For the text-containing cell, return its midpoint in [x, y] coordinate format. 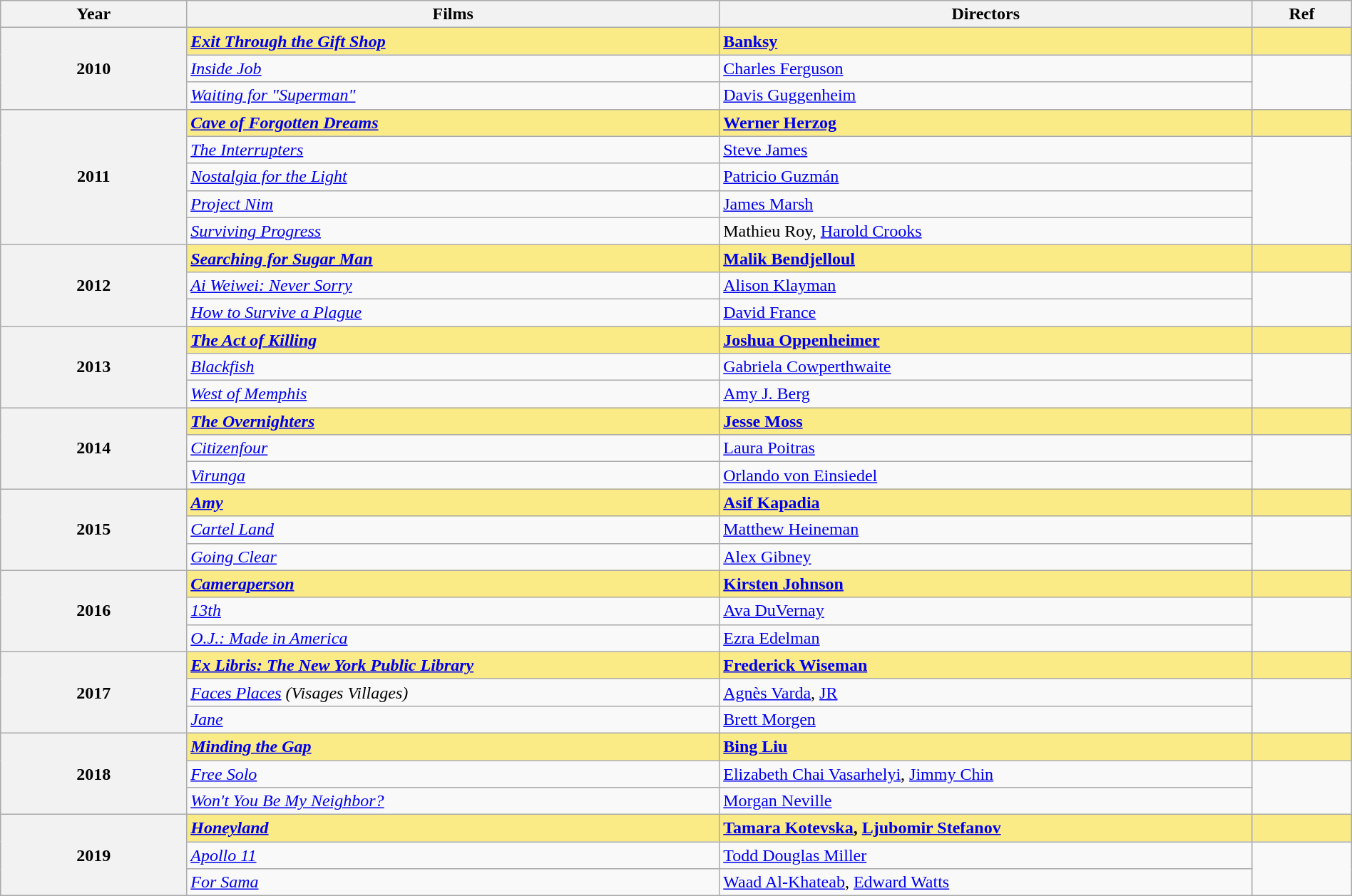
Exit Through the Gift Shop [454, 41]
The Act of Killing [454, 340]
Tamara Kotevska, Ljubomir Stefanov [985, 828]
Werner Herzog [985, 123]
Waad Al-Khateab, Edward Watts [985, 882]
Jane [454, 719]
Amy J. Berg [985, 394]
Searching for Sugar Man [454, 258]
Bing Liu [985, 746]
Ref [1302, 14]
2015 [94, 530]
Agnès Varda, JR [985, 692]
Free Solo [454, 773]
Cartel Land [454, 530]
Malik Bendjelloul [985, 258]
Surviving Progress [454, 231]
Morgan Neville [985, 801]
Directors [985, 14]
Asif Kapadia [985, 503]
Joshua Oppenheimer [985, 340]
Nostalgia for the Light [454, 177]
Ezra Edelman [985, 638]
Gabriela Cowperthwaite [985, 367]
Honeyland [454, 828]
Patricio Guzmán [985, 177]
Ava DuVernay [985, 611]
For Sama [454, 882]
Year [94, 14]
Films [454, 14]
2011 [94, 177]
James Marsh [985, 204]
Mathieu Roy, Harold Crooks [985, 231]
Cameraperson [454, 584]
2010 [94, 68]
The Overnighters [454, 421]
Laura Poitras [985, 448]
Faces Places (Visages Villages) [454, 692]
Virunga [454, 475]
Kirsten Johnson [985, 584]
Charles Ferguson [985, 68]
Brett Morgen [985, 719]
Frederick Wiseman [985, 665]
Matthew Heineman [985, 530]
Inside Job [454, 68]
2016 [94, 611]
O.J.: Made in America [454, 638]
How to Survive a Plague [454, 312]
West of Memphis [454, 394]
Cave of Forgotten Dreams [454, 123]
Ai Weiwei: Never Sorry [454, 285]
The Interrupters [454, 150]
Minding the Gap [454, 746]
Steve James [985, 150]
Blackfish [454, 367]
Alex Gibney [985, 557]
Orlando von Einsiedel [985, 475]
Alison Klayman [985, 285]
13th [454, 611]
Banksy [985, 41]
Going Clear [454, 557]
Citizenfour [454, 448]
Todd Douglas Miller [985, 855]
David France [985, 312]
Project Nim [454, 204]
2012 [94, 285]
Won't You Be My Neighbor? [454, 801]
Amy [454, 503]
Jesse Moss [985, 421]
Davis Guggenheim [985, 96]
Apollo 11 [454, 855]
2013 [94, 367]
2014 [94, 448]
Elizabeth Chai Vasarhelyi, Jimmy Chin [985, 773]
2019 [94, 855]
2017 [94, 692]
Ex Libris: The New York Public Library [454, 665]
Waiting for "Superman" [454, 96]
2018 [94, 773]
